For the text-containing cell, return its midpoint in [X, Y] coordinate format. 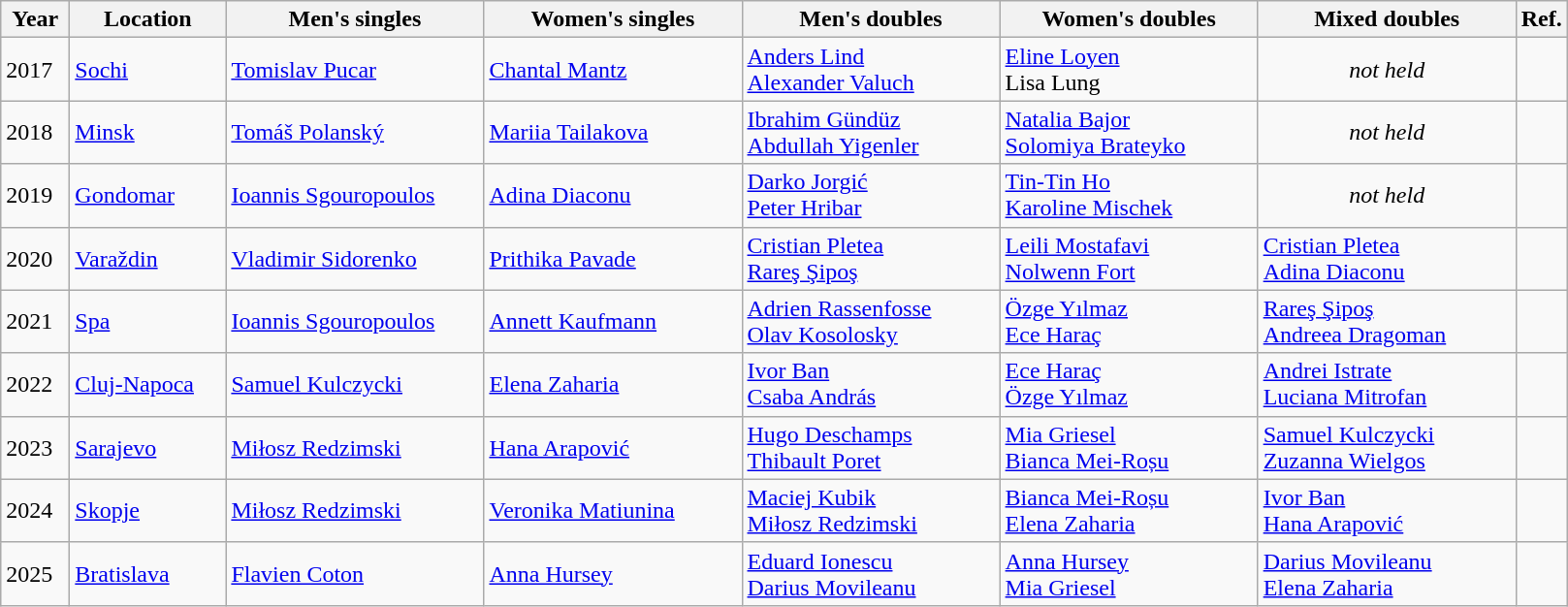
Darius Movileanu Elena Zaharia [1387, 574]
Men's singles [355, 19]
Eduard Ionescu Darius Movileanu [871, 574]
Hugo Deschamps Thibault Poret [871, 448]
2025 [35, 574]
Skopje [147, 510]
2017 [35, 70]
Ibrahim Gündüz Abdullah Yigenler [871, 132]
Rareş Şipoş Andreea Dragoman [1387, 322]
Elena Zaharia [613, 384]
Andrei Istrate Luciana Mitrofan [1387, 384]
Anna Hursey [613, 574]
2018 [35, 132]
Mariia Tailakova [613, 132]
Cristian Pletea Rareş Şipoş [871, 258]
2020 [35, 258]
Spa [147, 322]
Leili Mostafavi Nolwenn Fort [1129, 258]
Anna Hursey Mia Griesel [1129, 574]
Location [147, 19]
Tomáš Polanský [355, 132]
Women's singles [613, 19]
Vladimir Sidorenko [355, 258]
Anders Lind Alexander Valuch [871, 70]
2022 [35, 384]
Cluj-Napoca [147, 384]
Samuel Kulczycki [355, 384]
Sochi [147, 70]
Tin-Tin Ho Karoline Mischek [1129, 196]
Varaždin [147, 258]
2024 [35, 510]
Darko Jorgić Peter Hribar [871, 196]
Adina Diaconu [613, 196]
2023 [35, 448]
Chantal Mantz [613, 70]
Annett Kaufmann [613, 322]
2021 [35, 322]
Hana Arapović [613, 448]
Natalia Bajor Solomiya Brateyko [1129, 132]
2019 [35, 196]
Women's doubles [1129, 19]
Ivor Ban Hana Arapović [1387, 510]
Ivor Ban Csaba András [871, 384]
Samuel Kulczycki Zuzanna Wielgos [1387, 448]
Minsk [147, 132]
Bratislava [147, 574]
Maciej Kubik Miłosz Redzimski [871, 510]
Prithika Pavade [613, 258]
Adrien Rassenfosse Olav Kosolosky [871, 322]
Eline Loyen Lisa Lung [1129, 70]
Tomislav Pucar [355, 70]
Sarajevo [147, 448]
Ece Haraç Özge Yılmaz [1129, 384]
Cristian Pletea Adina Diaconu [1387, 258]
Bianca Mei-Roșu Elena Zaharia [1129, 510]
Mixed doubles [1387, 19]
Mia Griesel Bianca Mei-Roșu [1129, 448]
Veronika Matiunina [613, 510]
Flavien Coton [355, 574]
Men's doubles [871, 19]
Gondomar [147, 196]
Ref. [1542, 19]
Özge Yılmaz Ece Haraç [1129, 322]
Year [35, 19]
